Provide the [X, Y] coordinate of the cell's center where the given text is located.  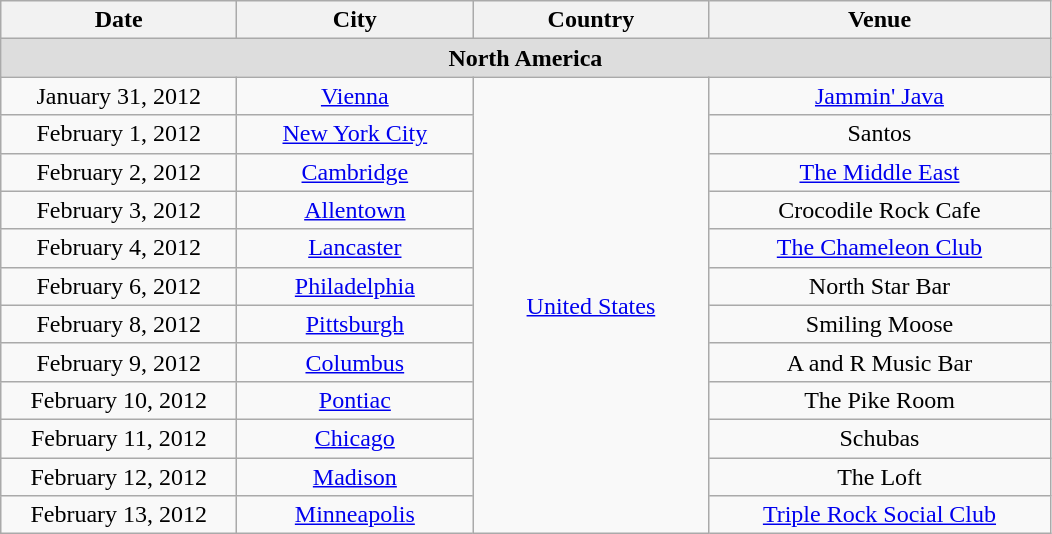
February 11, 2012 [119, 438]
February 3, 2012 [119, 210]
Jammin' Java [880, 96]
Madison [355, 477]
United States [591, 306]
Allentown [355, 210]
North America [526, 58]
City [355, 20]
Minneapolis [355, 515]
February 12, 2012 [119, 477]
February 4, 2012 [119, 248]
Santos [880, 134]
February 13, 2012 [119, 515]
Cambridge [355, 172]
January 31, 2012 [119, 96]
Chicago [355, 438]
Philadelphia [355, 286]
Vienna [355, 96]
The Loft [880, 477]
The Pike Room [880, 400]
February 1, 2012 [119, 134]
Crocodile Rock Cafe [880, 210]
The Middle East [880, 172]
The Chameleon Club [880, 248]
Date [119, 20]
A and R Music Bar [880, 362]
Lancaster [355, 248]
New York City [355, 134]
Smiling Moose [880, 324]
Pontiac [355, 400]
Country [591, 20]
Venue [880, 20]
North Star Bar [880, 286]
February 8, 2012 [119, 324]
Columbus [355, 362]
February 9, 2012 [119, 362]
Pittsburgh [355, 324]
February 10, 2012 [119, 400]
February 6, 2012 [119, 286]
February 2, 2012 [119, 172]
Schubas [880, 438]
Triple Rock Social Club [880, 515]
